Scan for the cell matching the given text and deliver its (x, y) coordinate at center. 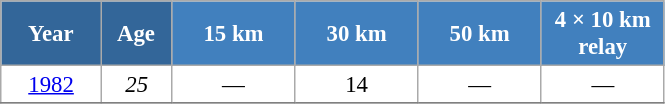
25 (136, 85)
30 km (356, 34)
14 (356, 85)
1982 (52, 85)
15 km (234, 34)
Age (136, 34)
50 km (480, 34)
4 × 10 km relay (602, 34)
Year (52, 34)
